Scan for the cell matching the given text and deliver its [X, Y] coordinate at center. 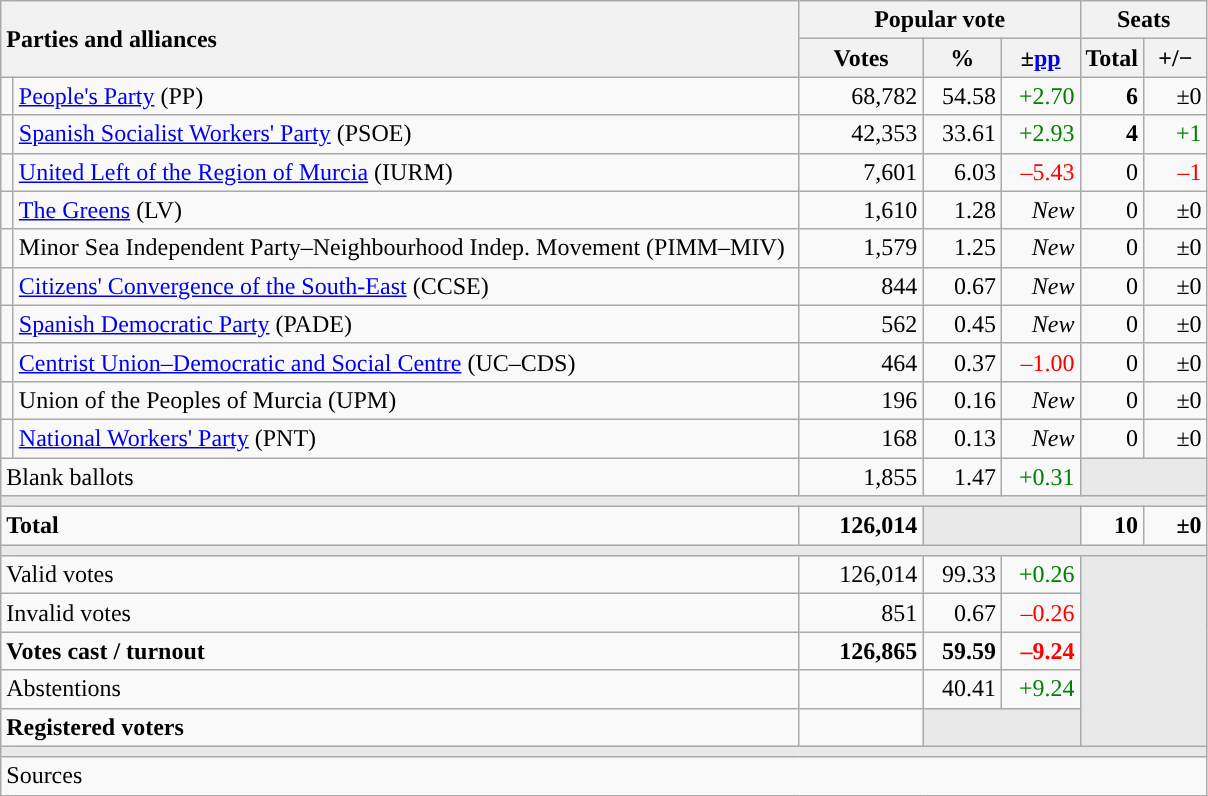
7,601 [861, 172]
562 [861, 324]
–0.26 [1040, 613]
Parties and alliances [400, 39]
1,855 [861, 477]
33.61 [962, 134]
United Left of the Region of Murcia (IURM) [406, 172]
Invalid votes [400, 613]
844 [861, 286]
People's Party (PP) [406, 96]
% [962, 58]
168 [861, 438]
+0.31 [1040, 477]
Centrist Union–Democratic and Social Centre (UC–CDS) [406, 362]
1,610 [861, 210]
Popular vote [940, 20]
National Workers' Party (PNT) [406, 438]
–5.43 [1040, 172]
Spanish Socialist Workers' Party (PSOE) [406, 134]
42,353 [861, 134]
Abstentions [400, 689]
0.37 [962, 362]
+2.93 [1040, 134]
464 [861, 362]
Union of the Peoples of Murcia (UPM) [406, 400]
6 [1112, 96]
–1 [1176, 172]
99.33 [962, 575]
1,579 [861, 248]
Votes [861, 58]
68,782 [861, 96]
+9.24 [1040, 689]
4 [1112, 134]
+1 [1176, 134]
1.47 [962, 477]
Spanish Democratic Party (PADE) [406, 324]
851 [861, 613]
0.45 [962, 324]
–9.24 [1040, 651]
Sources [604, 776]
0.13 [962, 438]
6.03 [962, 172]
–1.00 [1040, 362]
59.59 [962, 651]
1.25 [962, 248]
The Greens (LV) [406, 210]
0.16 [962, 400]
10 [1112, 526]
Registered voters [400, 727]
196 [861, 400]
54.58 [962, 96]
+2.70 [1040, 96]
Citizens' Convergence of the South-East (CCSE) [406, 286]
+/− [1176, 58]
±pp [1040, 58]
Seats [1144, 20]
1.28 [962, 210]
Valid votes [400, 575]
Votes cast / turnout [400, 651]
40.41 [962, 689]
126,865 [861, 651]
Minor Sea Independent Party–Neighbourhood Indep. Movement (PIMM–MIV) [406, 248]
Blank ballots [400, 477]
+0.26 [1040, 575]
